Return [X, Y] of the center of cell containing provided text 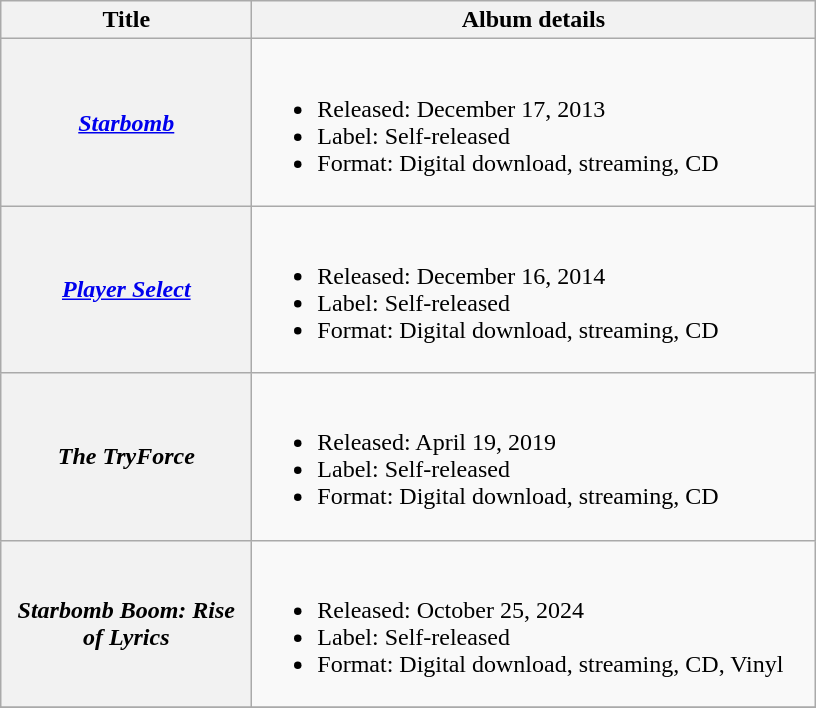
Album details [534, 20]
Starbomb [126, 122]
Released: December 16, 2014Label: Self-releasedFormat: Digital download, streaming, CD [534, 290]
Starbomb Boom: Rise of Lyrics [126, 624]
Released: April 19, 2019Label: Self-releasedFormat: Digital download, streaming, CD [534, 456]
Player Select [126, 290]
Released: October 25, 2024Label: Self-releasedFormat: Digital download, streaming, CD, Vinyl [534, 624]
Released: December 17, 2013Label: Self-releasedFormat: Digital download, streaming, CD [534, 122]
Title [126, 20]
The TryForce [126, 456]
